Locate the cell with the specified text and output its [X, Y] center coordinate. 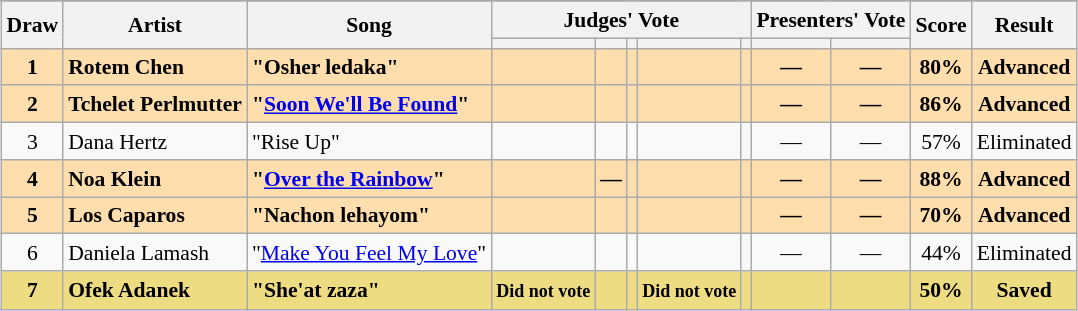
Los Caparos [155, 216]
"She'at zaza" [369, 290]
Score [940, 24]
6 [32, 252]
86% [940, 104]
Song [369, 24]
88% [940, 178]
3 [32, 142]
Rotem Chen [155, 66]
Presenters' Vote [830, 20]
50% [940, 290]
"Over the Rainbow" [369, 178]
Draw [32, 24]
80% [940, 66]
Noa Klein [155, 178]
70% [940, 216]
7 [32, 290]
1 [32, 66]
"Rise Up" [369, 142]
4 [32, 178]
Judges' Vote [621, 20]
Tchelet Perlmutter [155, 104]
"Soon We'll Be Found" [369, 104]
57% [940, 142]
44% [940, 252]
Dana Hertz [155, 142]
Saved [1024, 290]
2 [32, 104]
5 [32, 216]
Result [1024, 24]
Ofek Adanek [155, 290]
"Nachon lehayom" [369, 216]
Artist [155, 24]
Daniela Lamash [155, 252]
"Osher ledaka" [369, 66]
"Make You Feel My Love" [369, 252]
